Find where the given text appears and provide that cell's center as (x, y) coordinate. 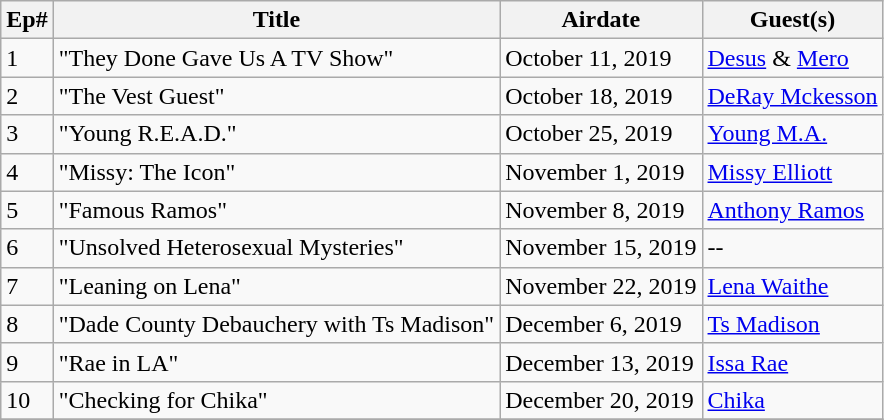
5 (27, 210)
Title (276, 20)
"Dade County Debauchery with Ts Madison" (276, 324)
Chika (792, 400)
Issa Rae (792, 362)
October 25, 2019 (601, 134)
"Famous Ramos" (276, 210)
Young M.A. (792, 134)
December 6, 2019 (601, 324)
Anthony Ramos (792, 210)
Missy Elliott (792, 172)
6 (27, 248)
December 13, 2019 (601, 362)
-- (792, 248)
8 (27, 324)
"They Done Gave Us A TV Show" (276, 58)
November 8, 2019 (601, 210)
DeRay Mckesson (792, 96)
1 (27, 58)
"Missy: The Icon" (276, 172)
Ts Madison (792, 324)
December 20, 2019 (601, 400)
7 (27, 286)
October 18, 2019 (601, 96)
4 (27, 172)
November 1, 2019 (601, 172)
November 22, 2019 (601, 286)
November 15, 2019 (601, 248)
Guest(s) (792, 20)
"The Vest Guest" (276, 96)
3 (27, 134)
October 11, 2019 (601, 58)
"Checking for Chika" (276, 400)
Lena Waithe (792, 286)
"Unsolved Heterosexual Mysteries" (276, 248)
Desus & Mero (792, 58)
"Young R.E.A.D." (276, 134)
"Leaning on Lena" (276, 286)
Airdate (601, 20)
2 (27, 96)
10 (27, 400)
Ep# (27, 20)
9 (27, 362)
"Rae in LA" (276, 362)
